Pinpoint the cell where the given text exists, returning its [x, y] midpoint coordinate. 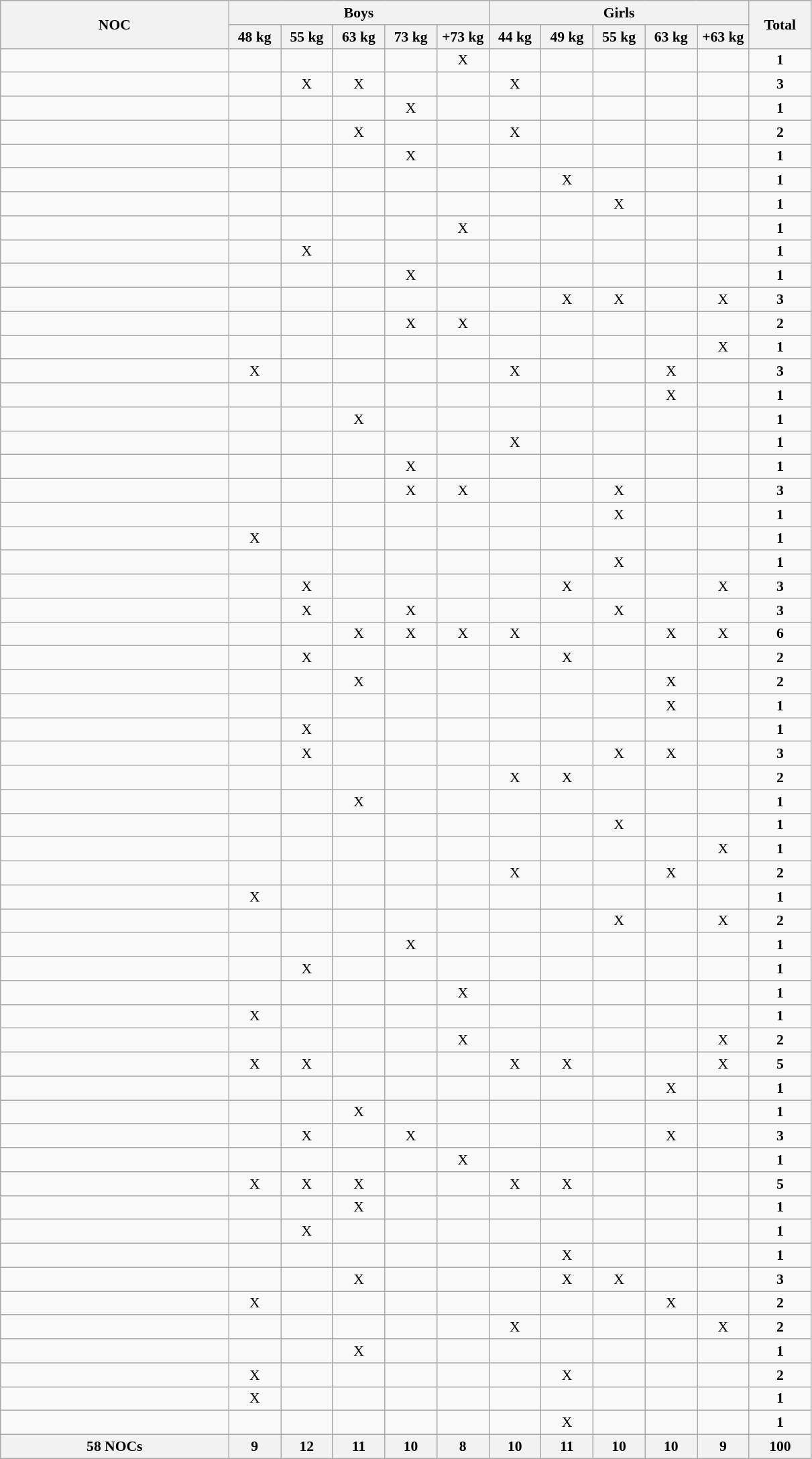
Boys [359, 13]
73 kg [411, 37]
6 [780, 634]
Total [780, 24]
NOC [115, 24]
12 [306, 1447]
48 kg [255, 37]
8 [463, 1447]
+63 kg [723, 37]
Girls [619, 13]
+73 kg [463, 37]
49 kg [567, 37]
44 kg [515, 37]
58 NOCs [115, 1447]
100 [780, 1447]
